Locate the cell with the specified text and output its [x, y] center coordinate. 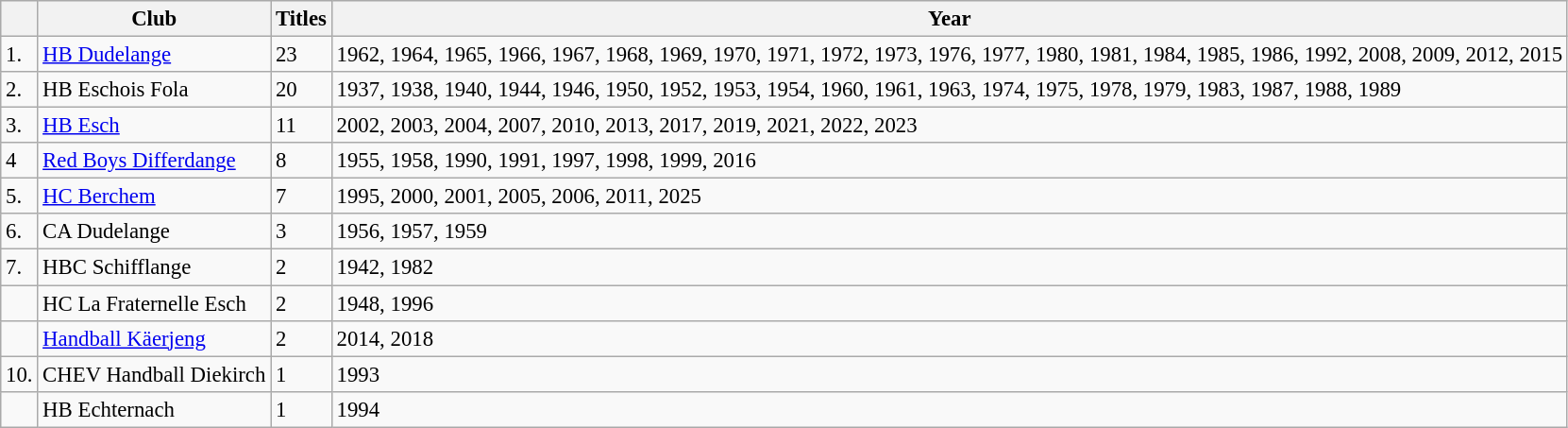
Titles [302, 19]
7 [302, 197]
2014, 2018 [950, 338]
1995, 2000, 2001, 2005, 2006, 2011, 2025 [950, 197]
3. [19, 126]
1994 [950, 409]
1956, 1957, 1959 [950, 231]
CA Dudelange [155, 231]
23 [302, 55]
CHEV Handball Diekirch [155, 374]
5. [19, 197]
7. [19, 267]
8 [302, 161]
HC Berchem [155, 197]
1942, 1982 [950, 267]
Club [155, 19]
1993 [950, 374]
4 [19, 161]
1948, 1996 [950, 303]
HBC Schifflange [155, 267]
1955, 1958, 1990, 1991, 1997, 1998, 1999, 2016 [950, 161]
2002, 2003, 2004, 2007, 2010, 2013, 2017, 2019, 2021, 2022, 2023 [950, 126]
2. [19, 90]
HB Esch [155, 126]
Year [950, 19]
Red Boys Differdange [155, 161]
HB Echternach [155, 409]
10. [19, 374]
1962, 1964, 1965, 1966, 1967, 1968, 1969, 1970, 1971, 1972, 1973, 1976, 1977, 1980, 1981, 1984, 1985, 1986, 1992, 2008, 2009, 2012, 2015 [950, 55]
HB Eschois Fola [155, 90]
20 [302, 90]
11 [302, 126]
HB Dudelange [155, 55]
1. [19, 55]
6. [19, 231]
HC La Fraternelle Esch [155, 303]
1937, 1938, 1940, 1944, 1946, 1950, 1952, 1953, 1954, 1960, 1961, 1963, 1974, 1975, 1978, 1979, 1983, 1987, 1988, 1989 [950, 90]
Handball Käerjeng [155, 338]
3 [302, 231]
